Extract the (x, y) coordinate from the center of the cell holding the provided text.  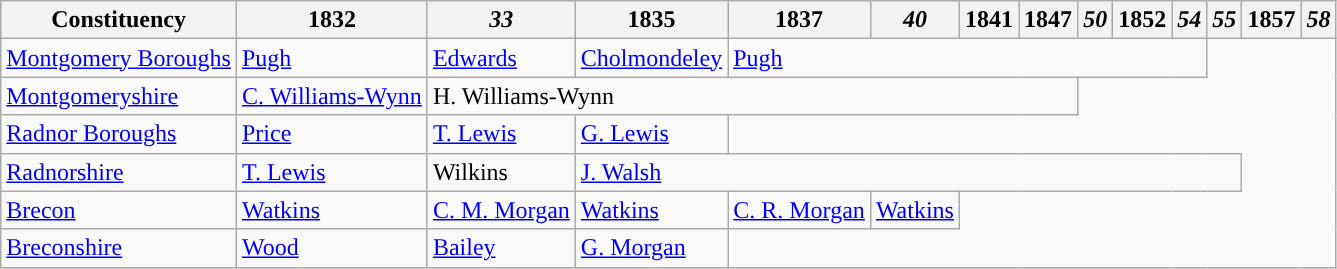
Radnorshire (119, 172)
G. Morgan (651, 248)
Wood (332, 248)
1832 (332, 20)
Montgomery Boroughs (119, 58)
1847 (1048, 20)
J. Walsh (908, 172)
Bailey (501, 248)
40 (914, 20)
Wilkins (501, 172)
Constituency (119, 20)
Radnor Boroughs (119, 134)
Breconshire (119, 248)
54 (1190, 20)
C. R. Morgan (800, 210)
C. Williams-Wynn (332, 96)
1841 (988, 20)
Price (332, 134)
1857 (1272, 20)
Edwards (501, 58)
50 (1096, 20)
Montgomeryshire (119, 96)
1835 (651, 20)
58 (1318, 20)
Brecon (119, 210)
55 (1224, 20)
33 (501, 20)
G. Lewis (651, 134)
C. M. Morgan (501, 210)
Cholmondeley (651, 58)
H. Williams-Wynn (752, 96)
1852 (1142, 20)
1837 (800, 20)
